Identify which cell holds the provided text, then report its (x, y) central coordinate. 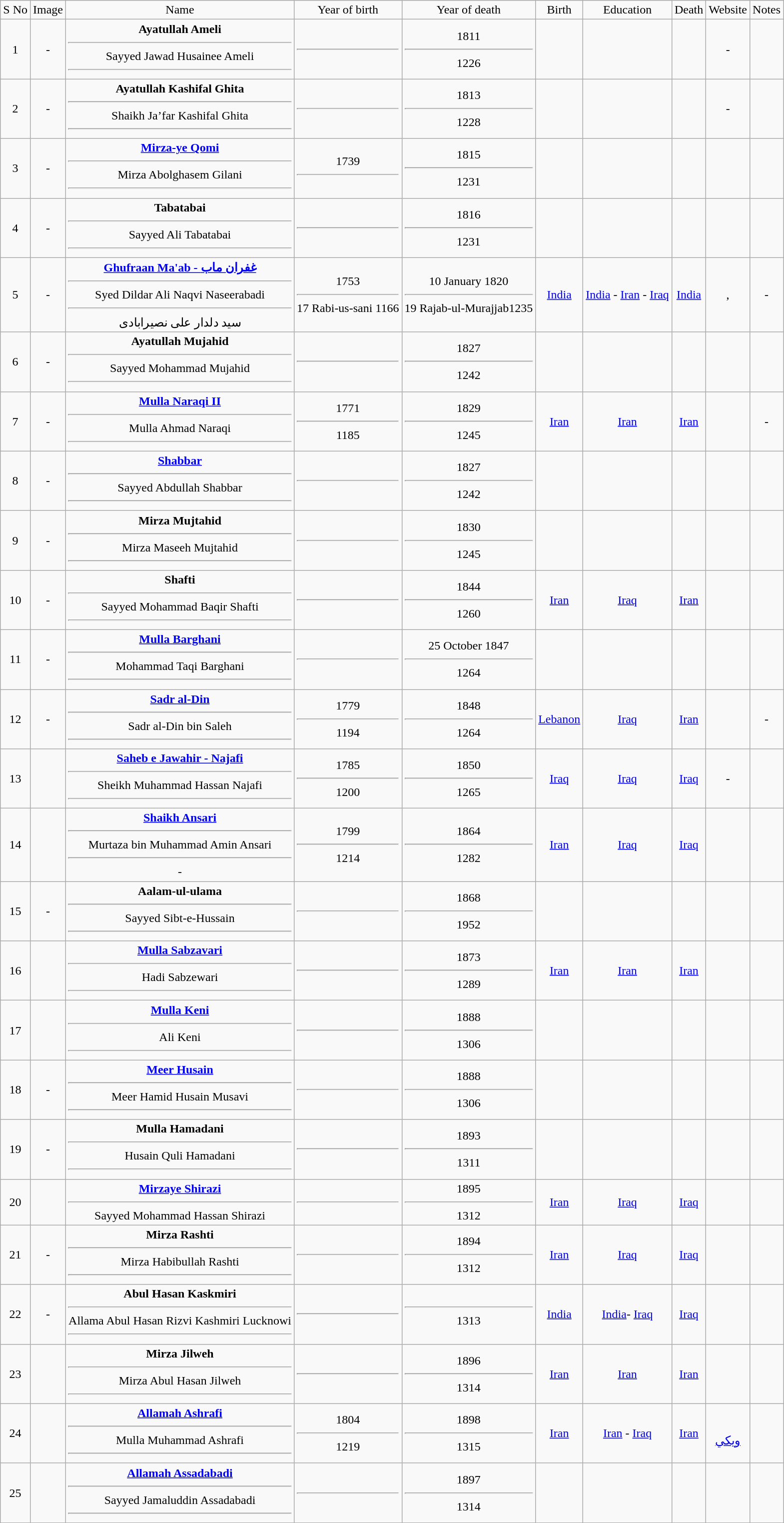
Iran - Iraq (628, 1433)
18981315 (469, 1433)
Ayatullah Kashifal GhitaShaikh Ja’far Kashifal Ghita (180, 109)
4 (15, 228)
17991214 (348, 845)
Mulla HamadaniHusain Quli Hamadani (180, 1149)
Mirza MujtahidMirza Maseeh Mujtahid (180, 540)
18301245 (469, 540)
19 (15, 1149)
Mirza-ye Qomi Mirza Abolghasem Gilani (180, 168)
18161231 (469, 228)
ويكي (728, 1433)
20 (15, 1202)
8 (15, 481)
Ghufraan Ma'ab - غفران مابSyed Dildar Ali Naqvi Naseerabadiسيد دلدار على نصيرابادى (180, 295)
18931311 (469, 1149)
Year of birth (348, 10)
India - Iran - Iraq (628, 295)
Notes (767, 10)
1313 (469, 1314)
Abul Hasan KaskmiriAllama Abul Hasan Rizvi Kashmiri Lucknowi (180, 1314)
ShaftiSayyed Mohammad Baqir Shafti (180, 600)
1 (15, 49)
11 (15, 659)
Aalam-ul-ulamaSayyed Sibt-e-Hussain (180, 911)
18 (15, 1090)
Sadr al-DinSadr al-Din bin Saleh (180, 719)
22 (15, 1314)
17711185 (348, 421)
Saheb e Jawahir - Najafi Sheikh Muhammad Hassan Najafi (180, 779)
Meer HusainMeer Hamid Husain Musavi (180, 1090)
14 (15, 845)
6 (15, 362)
7 (15, 421)
Year of death (469, 10)
18681952 (469, 911)
13 (15, 779)
17791194 (348, 719)
18951312 (469, 1202)
18041219 (348, 1433)
Mulla Naraqi IIMulla Ahmad Naraqi (180, 421)
Shaikh AnsariMurtaza bin Muhammad Amin Ansari - (180, 845)
Mirza RashtiMirza Habibullah Rashti (180, 1255)
12 (15, 719)
18961314 (469, 1374)
9 (15, 540)
Ayatullah MujahidSayyed Mohammad Mujahid (180, 362)
Birth (560, 10)
18971314 (469, 1493)
18151231 (469, 168)
18731289 (469, 971)
1785 1200 (348, 779)
1850 1265 (469, 779)
16 (15, 971)
175317 Rabi-us-sani 1166 (348, 295)
Mulla BarghaniMohammad Taqi Barghani (180, 659)
Allamah AshrafiMulla Muhammad Ashrafi (180, 1433)
Mirza JilwehMirza Abul Hasan Jilweh (180, 1374)
25 October 18471264 (469, 659)
India- Iraq (628, 1314)
ShabbarSayyed Abdullah Shabbar (180, 481)
5 (15, 295)
18111226 (469, 49)
15 (15, 911)
18481264 (469, 719)
18131228 (469, 109)
Website (728, 10)
TabatabaiSayyed Ali Tabatabai (180, 228)
1739 (348, 168)
S No (15, 10)
17 (15, 1030)
10 January 182019 Rajab-ul-Murajjab1235 (469, 295)
2 (15, 109)
18441260 (469, 600)
Name (180, 10)
24 (15, 1433)
18941312 (469, 1255)
, (728, 295)
Education (628, 10)
21 (15, 1255)
3 (15, 168)
Mirzaye ShiraziSayyed Mohammad Hassan Shirazi (180, 1202)
10 (15, 600)
Mulla KeniAli Keni (180, 1030)
18641282 (469, 845)
Mulla SabzavariHadi Sabzewari (180, 971)
Ayatullah AmeliSayyed Jawad Husainee Ameli (180, 49)
18291245 (469, 421)
Lebanon (560, 719)
23 (15, 1374)
Allamah AssadabadiSayyed Jamaluddin Assadabadi (180, 1493)
Image (48, 10)
25 (15, 1493)
Death (689, 10)
